Locate the cell with the specified text and output its [X, Y] center coordinate. 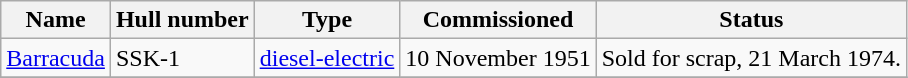
Barracuda [56, 58]
Sold for scrap, 21 March 1974. [751, 58]
Name [56, 20]
Commissioned [498, 20]
SSK-1 [182, 58]
diesel-electric [327, 58]
10 November 1951 [498, 58]
Hull number [182, 20]
Type [327, 20]
Status [751, 20]
